Return the (X, Y) coordinate for the center point of the cell that contains the specified text.  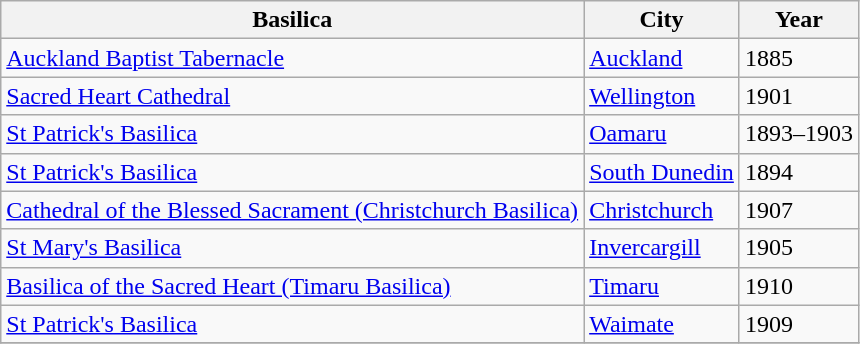
Invercargill (662, 248)
1894 (798, 172)
Basilica (292, 20)
1907 (798, 210)
South Dunedin (662, 172)
City (662, 20)
Wellington (662, 96)
1885 (798, 58)
1910 (798, 286)
Cathedral of the Blessed Sacrament (Christchurch Basilica) (292, 210)
Auckland (662, 58)
Christchurch (662, 210)
St Mary's Basilica (292, 248)
Oamaru (662, 134)
1909 (798, 324)
Auckland Baptist Tabernacle (292, 58)
Timaru (662, 286)
1905 (798, 248)
Waimate (662, 324)
Year (798, 20)
Sacred Heart Cathedral (292, 96)
1901 (798, 96)
1893–1903 (798, 134)
Basilica of the Sacred Heart (Timaru Basilica) (292, 286)
